Scan for the cell matching the given text and deliver its [X, Y] coordinate at center. 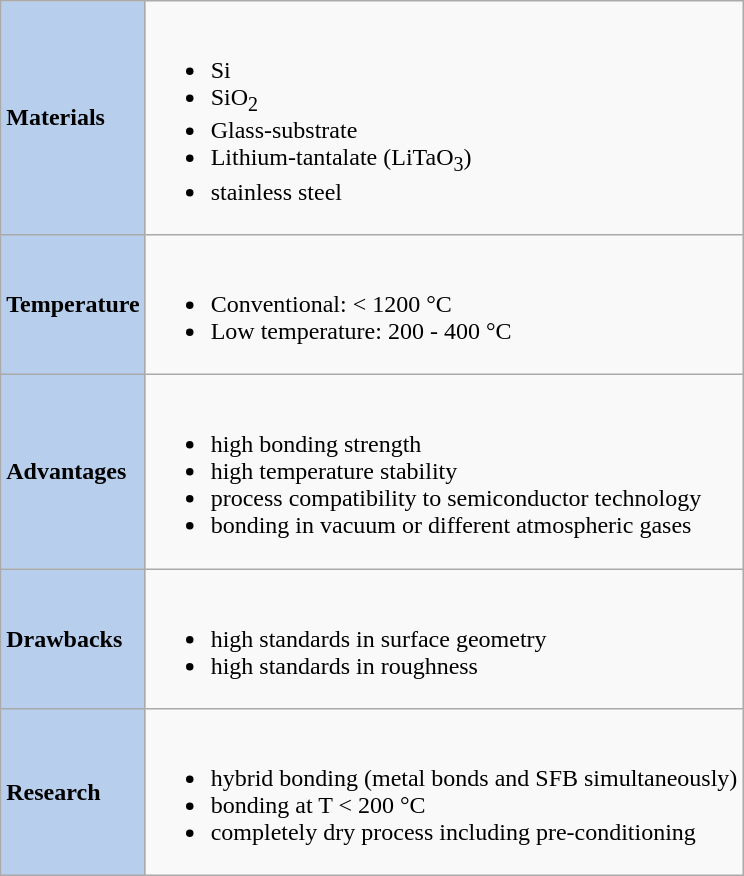
hybrid bonding (metal bonds and SFB simultaneously)bonding at T < 200 °Ccompletely dry process including pre-conditioning [444, 792]
high bonding strengthhigh temperature stabilityprocess compatibility to semiconductor technologybonding in vacuum or different atmospheric gases [444, 471]
SiSiO2Glass-substrateLithium-tantalate (LiTaO3)stainless steel [444, 118]
Materials [73, 118]
Conventional: < 1200 °CLow temperature: 200 - 400 °C [444, 304]
Temperature [73, 304]
Advantages [73, 471]
Research [73, 792]
Drawbacks [73, 638]
high standards in surface geometryhigh standards in roughness [444, 638]
